Output the (x, y) coordinate of the center of the cell containing the given text.  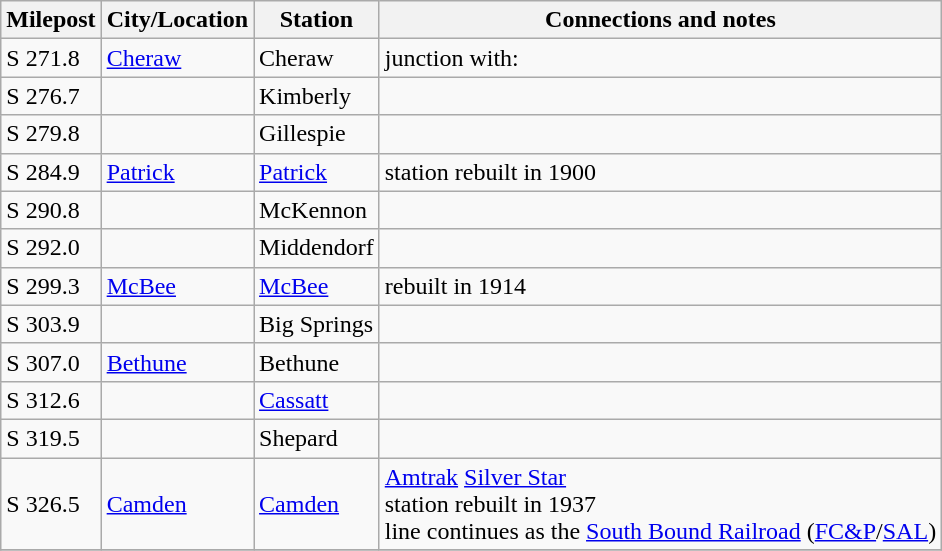
S 276.7 (51, 96)
S 307.0 (51, 362)
Connections and notes (660, 20)
S 290.8 (51, 210)
S 292.0 (51, 248)
Gillespie (317, 134)
S 303.9 (51, 324)
Milepost (51, 20)
Shepard (317, 438)
S 279.8 (51, 134)
S 284.9 (51, 172)
station rebuilt in 1900 (660, 172)
Kimberly (317, 96)
S 326.5 (51, 504)
junction with: (660, 58)
S 299.3 (51, 286)
McKennon (317, 210)
S 319.5 (51, 438)
Big Springs (317, 324)
S 271.8 (51, 58)
Amtrak Silver Starstation rebuilt in 1937line continues as the South Bound Railroad (FC&P/SAL) (660, 504)
rebuilt in 1914 (660, 286)
Station (317, 20)
S 312.6 (51, 400)
Cassatt (317, 400)
Middendorf (317, 248)
City/Location (177, 20)
